Pinpoint the cell where the given text exists, returning its [x, y] midpoint coordinate. 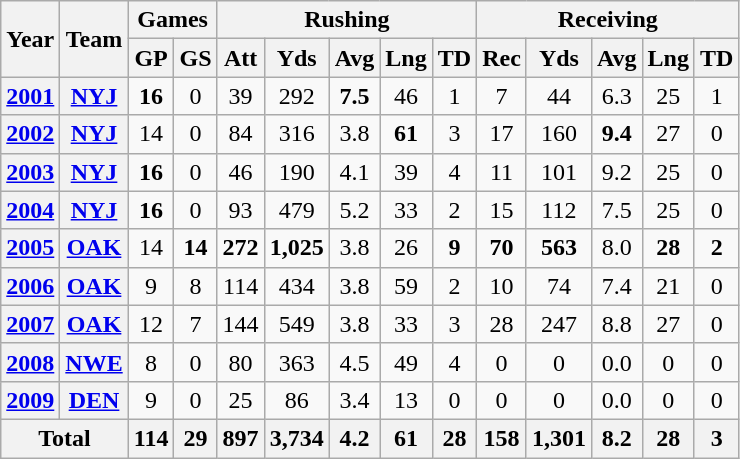
363 [296, 362]
NWE [94, 362]
272 [240, 248]
434 [296, 286]
80 [240, 362]
70 [502, 248]
2007 [30, 324]
21 [668, 286]
549 [296, 324]
Games [172, 20]
4.5 [354, 362]
1,301 [558, 438]
897 [240, 438]
144 [240, 324]
2004 [30, 210]
Total [64, 438]
5.2 [354, 210]
Team [94, 39]
3.4 [354, 400]
4.2 [354, 438]
74 [558, 286]
Att [240, 58]
Rushing [347, 20]
Year [30, 39]
101 [558, 172]
GS [196, 58]
8.0 [616, 248]
190 [296, 172]
59 [406, 286]
2006 [30, 286]
26 [406, 248]
3,734 [296, 438]
563 [558, 248]
2001 [30, 96]
Receiving [608, 20]
4.1 [354, 172]
8.8 [616, 324]
10 [502, 286]
2005 [30, 248]
49 [406, 362]
6.3 [616, 96]
11 [502, 172]
158 [502, 438]
2009 [30, 400]
Rec [502, 58]
247 [558, 324]
7.4 [616, 286]
29 [196, 438]
93 [240, 210]
44 [558, 96]
8.2 [616, 438]
316 [296, 134]
292 [296, 96]
15 [502, 210]
DEN [94, 400]
160 [558, 134]
2003 [30, 172]
479 [296, 210]
86 [296, 400]
12 [151, 324]
2008 [30, 362]
17 [502, 134]
2002 [30, 134]
13 [406, 400]
112 [558, 210]
1,025 [296, 248]
84 [240, 134]
GP [151, 58]
9.4 [616, 134]
9.2 [616, 172]
